Extract the (x, y) coordinate from the center of the cell holding the provided text.  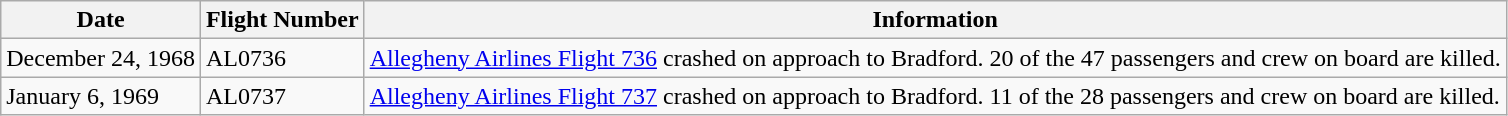
AL0736 (282, 58)
Information (935, 20)
December 24, 1968 (101, 58)
Date (101, 20)
Allegheny Airlines Flight 737 crashed on approach to Bradford. 11 of the 28 passengers and crew on board are killed. (935, 96)
Flight Number (282, 20)
January 6, 1969 (101, 96)
Allegheny Airlines Flight 736 crashed on approach to Bradford. 20 of the 47 passengers and crew on board are killed. (935, 58)
AL0737 (282, 96)
